Provide the [X, Y] coordinate of the cell's center where the given text is located.  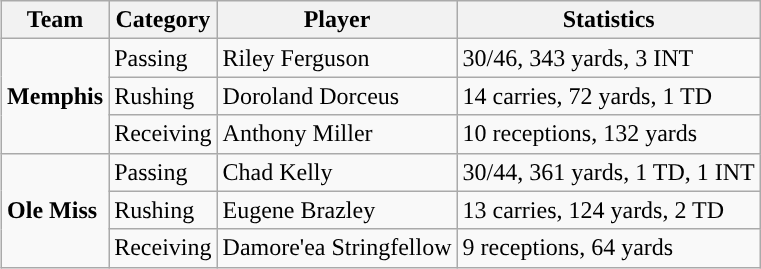
Eugene Brazley [337, 210]
9 receptions, 64 yards [608, 248]
Statistics [608, 20]
14 carries, 72 yards, 1 TD [608, 96]
Damore'ea Stringfellow [337, 248]
Player [337, 20]
Doroland Dorceus [337, 96]
13 carries, 124 yards, 2 TD [608, 210]
Anthony Miller [337, 134]
Team [56, 20]
Riley Ferguson [337, 58]
Ole Miss [56, 210]
30/44, 361 yards, 1 TD, 1 INT [608, 172]
30/46, 343 yards, 3 INT [608, 58]
Category [163, 20]
Chad Kelly [337, 172]
10 receptions, 132 yards [608, 134]
Memphis [56, 96]
